Search for the cell housing the specified text and yield its (x, y) center coordinate. 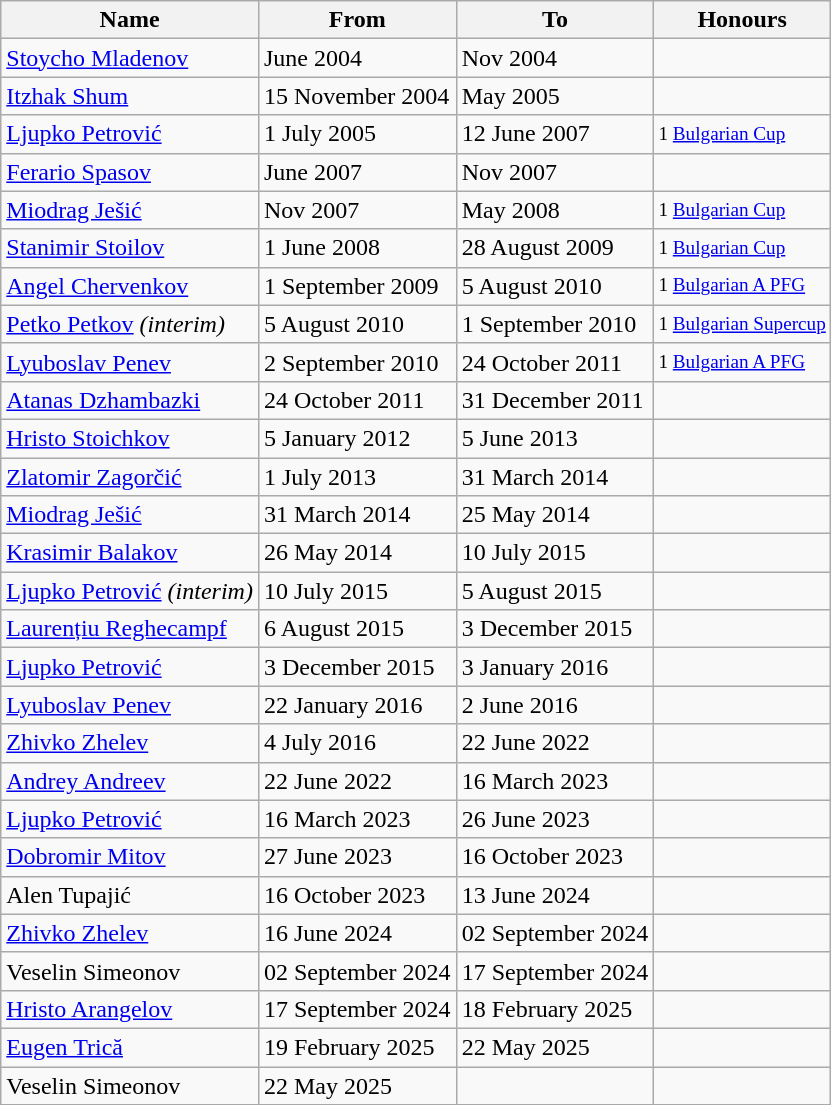
13 June 2024 (555, 895)
27 June 2023 (357, 857)
From (357, 20)
6 August 2015 (357, 629)
Angel Chervenkov (130, 286)
Petko Petkov (interim) (130, 324)
Alen Tupajić (130, 895)
5 January 2012 (357, 438)
12 June 2007 (555, 134)
25 May 2014 (555, 515)
Stanimir Stoilov (130, 248)
May 2008 (555, 210)
26 June 2023 (555, 819)
31 December 2011 (555, 400)
Nov 2004 (555, 58)
To (555, 20)
May 2005 (555, 96)
4 July 2016 (357, 743)
Itzhak Shum (130, 96)
Atanas Dzhambazki (130, 400)
Krasimir Balakov (130, 553)
Andrey Andreev (130, 781)
1 Bulgarian Supercup (742, 324)
2 September 2010 (357, 362)
15 November 2004 (357, 96)
1 July 2005 (357, 134)
26 May 2014 (357, 553)
Ljupko Petrović (interim) (130, 591)
2 June 2016 (555, 705)
Dobromir Mitov (130, 857)
June 2004 (357, 58)
1 June 2008 (357, 248)
1 July 2013 (357, 477)
22 January 2016 (357, 705)
16 June 2024 (357, 933)
3 January 2016 (555, 667)
Eugen Trică (130, 1047)
Laurențiu Reghecampf (130, 629)
Honours (742, 20)
1 September 2010 (555, 324)
Ferario Spasov (130, 172)
19 February 2025 (357, 1047)
5 June 2013 (555, 438)
28 August 2009 (555, 248)
Stoycho Mladenov (130, 58)
Name (130, 20)
18 February 2025 (555, 1009)
1 September 2009 (357, 286)
Hristo Stoichkov (130, 438)
Zlatomir Zagorčić (130, 477)
June 2007 (357, 172)
Hristo Arangelov (130, 1009)
5 August 2015 (555, 591)
